Pinpoint the cell where the given text exists, returning its (X, Y) midpoint coordinate. 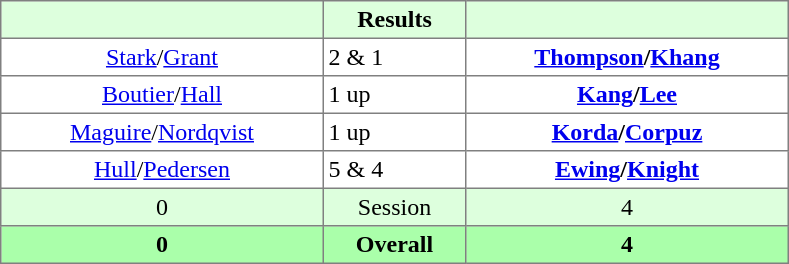
Thompson/Khang (627, 57)
Korda/Corpuz (627, 132)
Ewing/Knight (627, 170)
Stark/Grant (162, 57)
Results (394, 20)
Session (394, 207)
Overall (394, 245)
Hull/Pedersen (162, 170)
Maguire/Nordqvist (162, 132)
5 & 4 (394, 170)
2 & 1 (394, 57)
Kang/Lee (627, 95)
Boutier/Hall (162, 95)
